Search for the cell housing the specified text and yield its [X, Y] center coordinate. 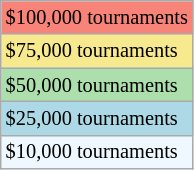
$10,000 tournaments [97, 152]
$75,000 tournaments [97, 51]
$100,000 tournaments [97, 17]
$25,000 tournaments [97, 118]
$50,000 tournaments [97, 85]
